From the cell containing the given text, extract its center point as [x, y] coordinate. 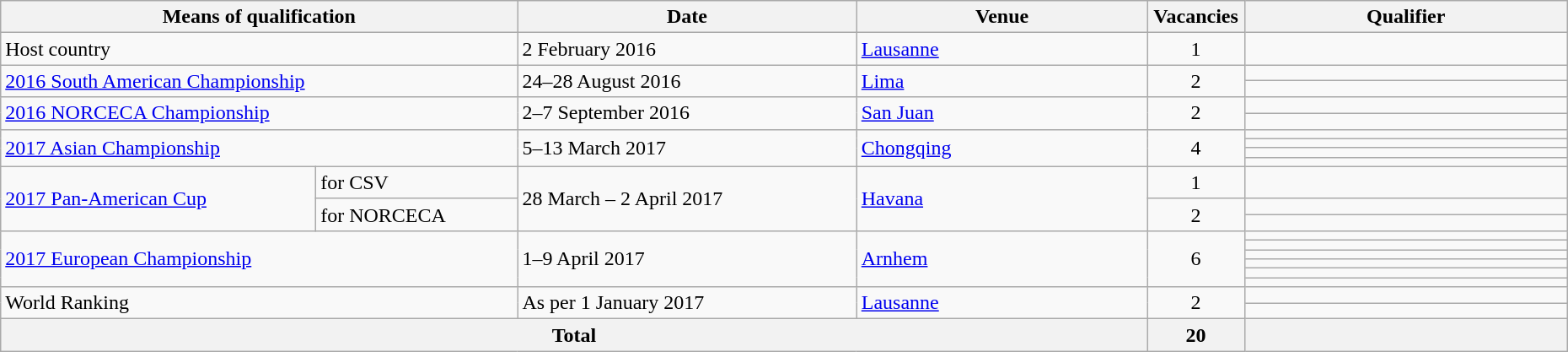
Venue [1001, 17]
Date [687, 17]
World Ranking [260, 303]
for NORCECA [416, 214]
2 February 2016 [687, 49]
5–13 March 2017 [687, 148]
Host country [260, 49]
Havana [1001, 198]
2017 Asian Championship [260, 148]
2–7 September 2016 [687, 113]
1–9 April 2017 [687, 258]
2017 Pan-American Cup [158, 198]
Vacancies [1195, 17]
4 [1195, 148]
2016 South American Championship [260, 81]
Total [574, 335]
Qualifier [1406, 17]
Means of qualification [260, 17]
2016 NORCECA Championship [260, 113]
Lima [1001, 81]
Arnhem [1001, 258]
As per 1 January 2017 [687, 303]
Chongqing [1001, 148]
6 [1195, 258]
20 [1195, 335]
for CSV [416, 182]
2017 European Championship [260, 258]
24–28 August 2016 [687, 81]
28 March – 2 April 2017 [687, 198]
San Juan [1001, 113]
